Search for the cell housing the specified text and yield its [X, Y] center coordinate. 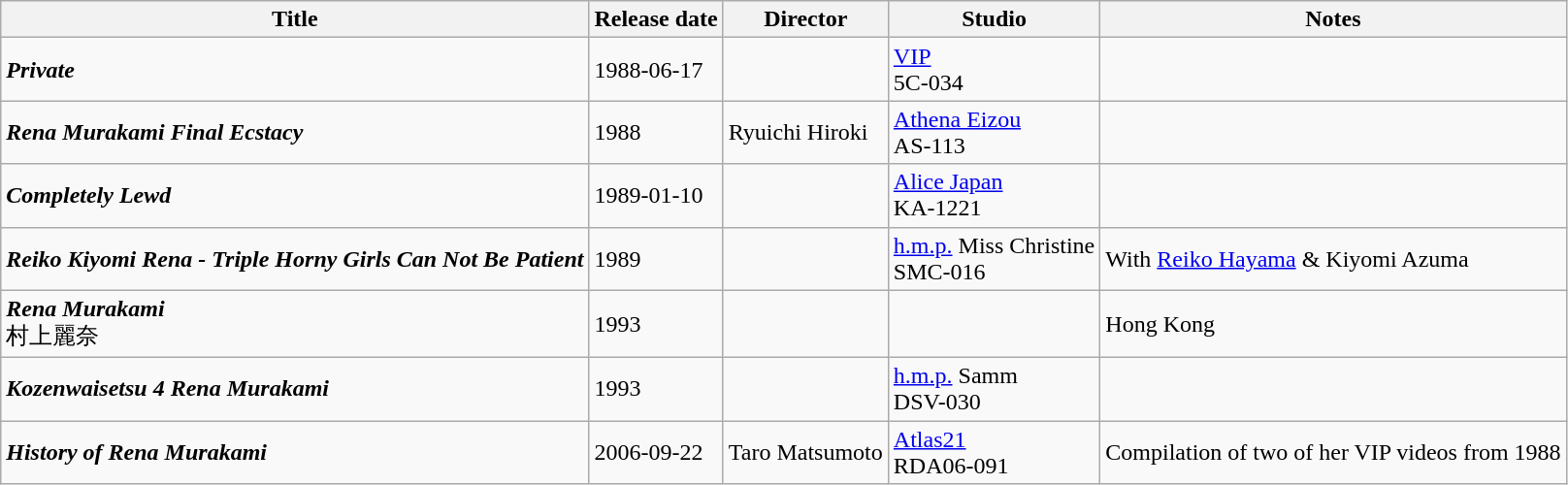
1988-06-17 [656, 70]
Studio [994, 19]
Release date [656, 19]
Atlas21RDA06-091 [994, 452]
Reiko Kiyomi Rena - Triple Horny Girls Can Not Be Patient [295, 258]
Private [295, 70]
1989 [656, 258]
1988 [656, 132]
Athena EizouAS-113 [994, 132]
Completely Lewd [295, 196]
Notes [1333, 19]
VIP5C-034 [994, 70]
Rena Murakami Final Ecstacy [295, 132]
Taro Matsumoto [805, 452]
Compilation of two of her VIP videos from 1988 [1333, 452]
History of Rena Murakami [295, 452]
Title [295, 19]
Director [805, 19]
2006-09-22 [656, 452]
Hong Kong [1333, 324]
With Reiko Hayama & Kiyomi Azuma [1333, 258]
1989-01-10 [656, 196]
Alice JapanKA-1221 [994, 196]
Ryuichi Hiroki [805, 132]
Kozenwaisetsu 4 Rena Murakami [295, 390]
h.m.p. Miss ChristineSMC-016 [994, 258]
h.m.p. SammDSV-030 [994, 390]
Rena Murakami村上麗奈 [295, 324]
